Provide the [X, Y] coordinate of the cell's center where the given text is located.  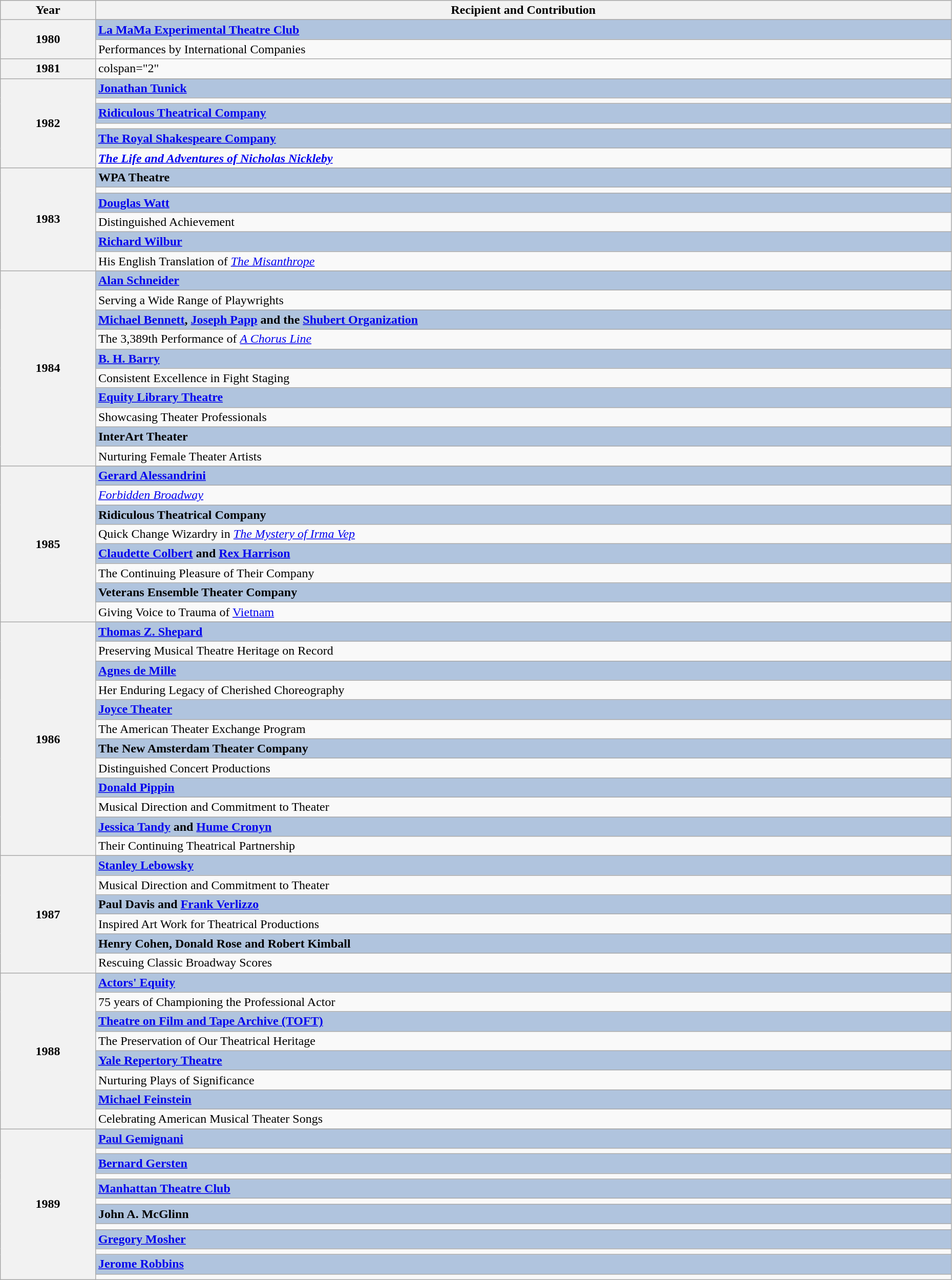
The Continuing Pleasure of Their Company [523, 573]
Distinguished Concert Productions [523, 768]
Showcasing Theater Professionals [523, 417]
Inspired Art Work for Theatrical Productions [523, 924]
B. H. Barry [523, 359]
Jonathan Tunick [523, 88]
Serving a Wide Range of Playwrights [523, 300]
La MaMa Experimental Theatre Club [523, 30]
Her Enduring Legacy of Cherished Choreography [523, 690]
Nurturing Female Theater Artists [523, 456]
Jessica Tandy and Hume Cronyn [523, 826]
1983 [48, 219]
The Royal Shakespeare Company [523, 138]
75 years of Championing the Professional Actor [523, 1002]
Celebrating American Musical Theater Songs [523, 1119]
Paul Davis and Frank Verlizzo [523, 905]
Nurturing Plays of Significance [523, 1080]
Agnes de Mille [523, 670]
Manhattan Theatre Club [523, 1189]
The Life and Adventures of Nicholas Nickleby [523, 158]
Bernard Gersten [523, 1164]
Equity Library Theatre [523, 397]
Alan Schneider [523, 281]
Joyce Theater [523, 709]
1989 [48, 1205]
Performances by International Companies [523, 49]
Claudette Colbert and Rex Harrison [523, 554]
The 3,389th Performance of A Chorus Line [523, 339]
Douglas Watt [523, 202]
Giving Voice to Trauma of Vietnam [523, 612]
Actors' Equity [523, 982]
Rescuing Classic Broadway Scores [523, 963]
Yale Repertory Theatre [523, 1060]
The New Amsterdam Theater Company [523, 748]
1984 [48, 369]
Their Continuing Theatrical Partnership [523, 846]
Michael Bennett, Joseph Papp and the Shubert Organization [523, 320]
Henry Cohen, Donald Rose and Robert Kimball [523, 943]
1987 [48, 914]
The American Theater Exchange Program [523, 729]
1985 [48, 543]
Jerome Robbins [523, 1264]
Michael Feinstein [523, 1099]
Stanley Lebowsky [523, 866]
1986 [48, 739]
Gregory Mosher [523, 1239]
Richard Wilbur [523, 242]
1980 [48, 39]
Donald Pippin [523, 787]
Quick Change Wizardry in The Mystery of Irma Vep [523, 534]
WPA Theatre [523, 177]
Distinguished Achievement [523, 222]
1982 [48, 123]
Preserving Musical Theatre Heritage on Record [523, 651]
Consistent Excellence in Fight Staging [523, 378]
John A. McGlinn [523, 1214]
His English Translation of The Misanthrope [523, 261]
Recipient and Contribution [523, 10]
1981 [48, 69]
Veterans Ensemble Theater Company [523, 593]
The Preservation of Our Theatrical Heritage [523, 1041]
Paul Gemignani [523, 1139]
colspan="2" [523, 69]
InterArt Theater [523, 436]
Theatre on Film and Tape Archive (TOFT) [523, 1021]
1988 [48, 1051]
Thomas Z. Shepard [523, 632]
Forbidden Broadway [523, 495]
Year [48, 10]
Gerard Alessandrini [523, 475]
